From the cell containing the given text, extract its center point as [X, Y] coordinate. 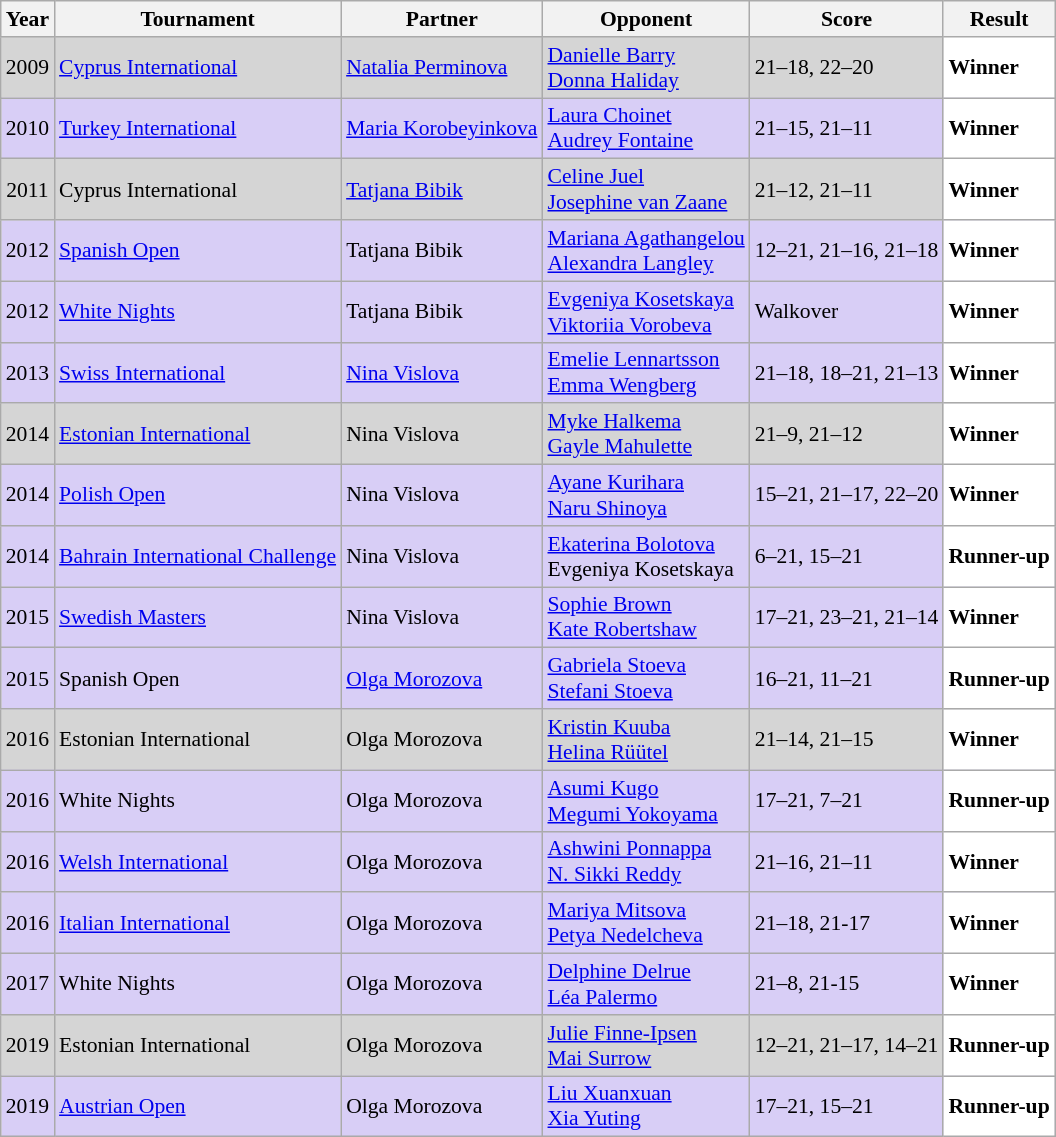
Welsh International [198, 862]
Polish Open [198, 496]
21–9, 21–12 [847, 434]
21–18, 22–20 [847, 68]
21–14, 21–15 [847, 740]
Year [28, 19]
Score [847, 19]
Evgeniya Kosetskaya Viktoriia Vorobeva [646, 312]
2017 [28, 984]
Swedish Masters [198, 618]
Austrian Open [198, 1106]
Turkey International [198, 128]
Walkover [847, 312]
Ekaterina Bolotova Evgeniya Kosetskaya [646, 556]
Mariana Agathangelou Alexandra Langley [646, 250]
Emelie Lennartsson Emma Wengberg [646, 372]
21–15, 21–11 [847, 128]
12–21, 21–16, 21–18 [847, 250]
Ashwini Ponnappa N. Sikki Reddy [646, 862]
12–21, 21–17, 14–21 [847, 1046]
16–21, 11–21 [847, 678]
Liu Xuanxuan Xia Yuting [646, 1106]
Natalia Perminova [442, 68]
Maria Korobeyinkova [442, 128]
Swiss International [198, 372]
Myke Halkema Gayle Mahulette [646, 434]
Opponent [646, 19]
21–12, 21–11 [847, 190]
2011 [28, 190]
2009 [28, 68]
17–21, 7–21 [847, 800]
Mariya Mitsova Petya Nedelcheva [646, 924]
Celine Juel Josephine van Zaane [646, 190]
Gabriela Stoeva Stefani Stoeva [646, 678]
Partner [442, 19]
21–16, 21–11 [847, 862]
Julie Finne-Ipsen Mai Surrow [646, 1046]
Sophie Brown Kate Robertshaw [646, 618]
Asumi Kugo Megumi Yokoyama [646, 800]
Delphine Delrue Léa Palermo [646, 984]
Italian International [198, 924]
17–21, 15–21 [847, 1106]
Danielle Barry Donna Haliday [646, 68]
21–18, 18–21, 21–13 [847, 372]
Ayane Kurihara Naru Shinoya [646, 496]
6–21, 15–21 [847, 556]
15–21, 21–17, 22–20 [847, 496]
Bahrain International Challenge [198, 556]
21–18, 21-17 [847, 924]
17–21, 23–21, 21–14 [847, 618]
Laura Choinet Audrey Fontaine [646, 128]
2010 [28, 128]
Result [998, 19]
2013 [28, 372]
Tournament [198, 19]
Kristin Kuuba Helina Rüütel [646, 740]
21–8, 21-15 [847, 984]
